Capture the cell that displays the provided text and extract its [X, Y] central coordinate. 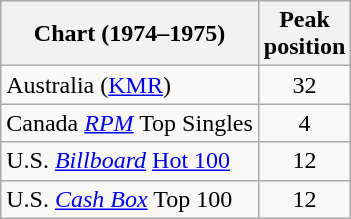
Australia (KMR) [130, 85]
Chart (1974–1975) [130, 34]
U.S. Cash Box Top 100 [130, 199]
4 [304, 123]
U.S. Billboard Hot 100 [130, 161]
32 [304, 85]
Peakposition [304, 34]
Canada RPM Top Singles [130, 123]
